Find where the given text appears and provide that cell's center as (X, Y) coordinate. 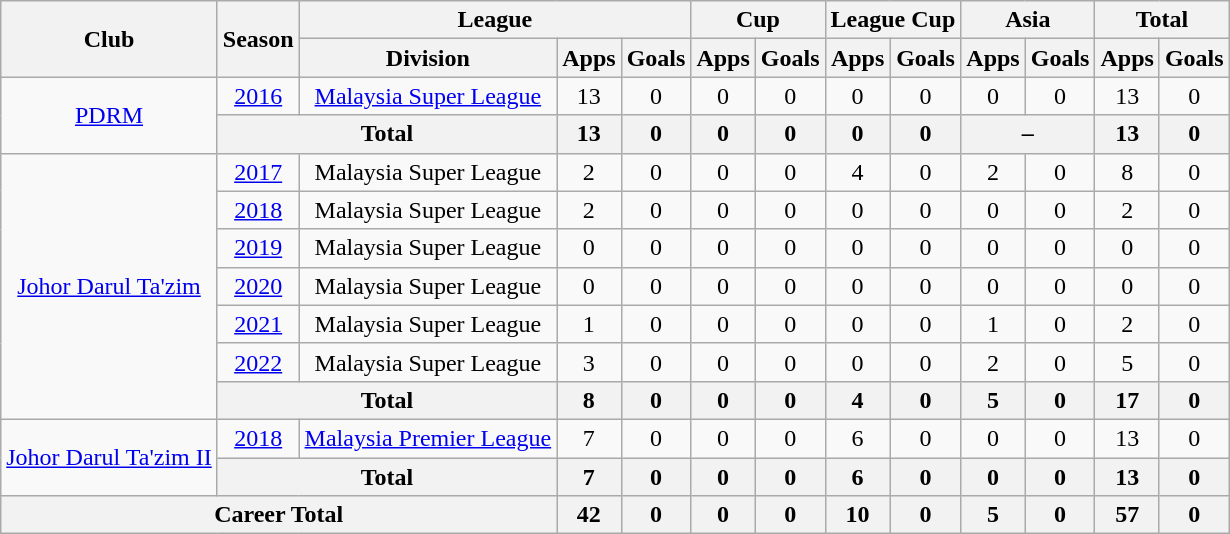
PDRM (110, 115)
Club (110, 39)
3 (589, 362)
League Cup (893, 20)
Asia (1028, 20)
10 (858, 515)
Division (428, 58)
2020 (258, 286)
2021 (258, 324)
Malaysia Premier League (428, 438)
Johor Darul Ta'zim (110, 286)
57 (1127, 515)
League (495, 20)
Johor Darul Ta'zim II (110, 457)
2016 (258, 96)
17 (1127, 400)
2022 (258, 362)
Cup (758, 20)
Season (258, 39)
Career Total (279, 515)
2017 (258, 172)
– (1028, 134)
42 (589, 515)
2019 (258, 248)
